Locate the cell with the specified text and output its (X, Y) center coordinate. 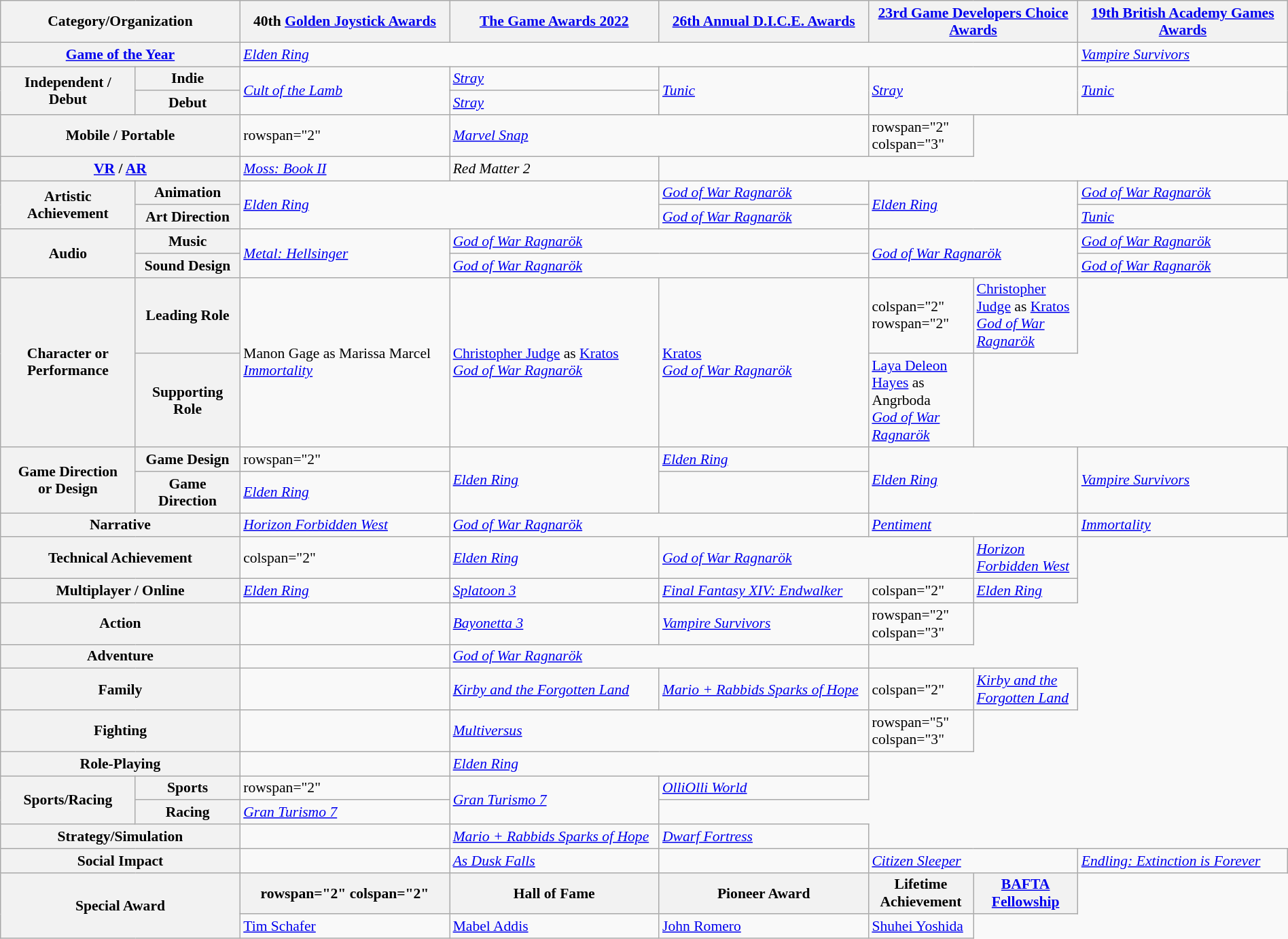
Mabel Addis (554, 926)
Game Direction or Design (68, 480)
Debut (187, 103)
Final Fantasy XIV: Endwalker (764, 590)
Mobile / Portable (120, 136)
Animation (187, 193)
Multiplayer / Online (120, 590)
Art Direction (187, 217)
Endling: Extinction is Forever (1183, 860)
Red Matter 2 (554, 169)
Lifetime Achievement (920, 893)
Indie (187, 79)
Tim Schafer (344, 926)
VR / AR (120, 169)
Game Direction (187, 492)
Narrative (120, 525)
Social Impact (120, 860)
KratosGod of War Ragnarök (764, 362)
26th Annual D.I.C.E. Awards (764, 22)
Category/Organization (120, 22)
Hall of Fame (554, 893)
Citizen Sleeper (973, 860)
Laya Deleon Hayes as AngrbodaGod of War Ragnarök (920, 400)
John Romero (764, 926)
Role-Playing (120, 764)
Technical Achievement (120, 557)
BAFTA Fellowship (1026, 893)
Special Award (120, 905)
Audio (68, 253)
Music (187, 241)
Leading Role (187, 315)
Fighting (120, 731)
Metal: Hellsinger (344, 253)
Pioneer Award (764, 893)
Character or Performance (68, 362)
Marvel Snap (659, 136)
The Game Awards 2022 (554, 22)
Game of the Year (120, 54)
Sound Design (187, 265)
As Dusk Falls (554, 860)
Adventure (120, 656)
Game Design (187, 459)
OlliOlli World (764, 788)
40th Golden Joystick Awards (344, 22)
Supporting Role (187, 400)
rowspan="5" colspan="3" (920, 731)
Dwarf Fortress (764, 836)
Sports/Racing (68, 800)
Artistic Achievement (68, 205)
Strategy/Simulation (120, 836)
Cult of the Lamb (344, 91)
colspan="2" rowspan="2" (920, 315)
Immortality (1183, 525)
Multiversus (659, 731)
Sports (187, 788)
rowspan="2" colspan="2" (344, 893)
Moss: Book II (344, 169)
Racing (187, 812)
Independent / Debut (68, 91)
Splatoon 3 (554, 590)
Pentiment (973, 525)
Manon Gage as Marissa MarcelImmortality (344, 362)
Bayonetta 3 (554, 624)
23rd Game Developers Choice Awards (973, 22)
Family (120, 689)
19th British Academy Games Awards (1183, 22)
Action (120, 624)
Shuhei Yoshida (920, 926)
